Provide the [x, y] coordinate of the cell's center where the given text is located.  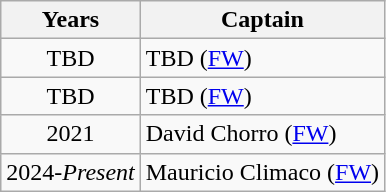
2021 [70, 134]
Years [70, 20]
2024-Present [70, 172]
Mauricio Climaco (FW) [262, 172]
David Chorro (FW) [262, 134]
Captain [262, 20]
